Return the [x, y] coordinate for the center point of the cell that contains the specified text.  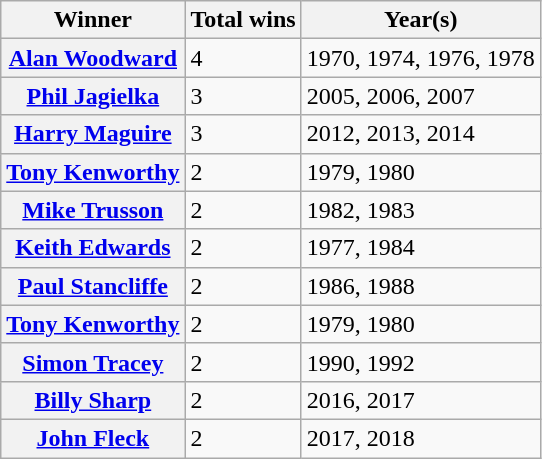
4 [243, 58]
Paul Stancliffe [93, 286]
1970, 1974, 1976, 1978 [420, 58]
2012, 2013, 2014 [420, 134]
Alan Woodward [93, 58]
1982, 1983 [420, 210]
1986, 1988 [420, 286]
2016, 2017 [420, 400]
1977, 1984 [420, 248]
Billy Sharp [93, 400]
Mike Trusson [93, 210]
Keith Edwards [93, 248]
2017, 2018 [420, 438]
John Fleck [93, 438]
Winner [93, 20]
2005, 2006, 2007 [420, 96]
Phil Jagielka [93, 96]
Total wins [243, 20]
Simon Tracey [93, 362]
Harry Maguire [93, 134]
1990, 1992 [420, 362]
Year(s) [420, 20]
